From the cell containing the given text, extract its center point as [X, Y] coordinate. 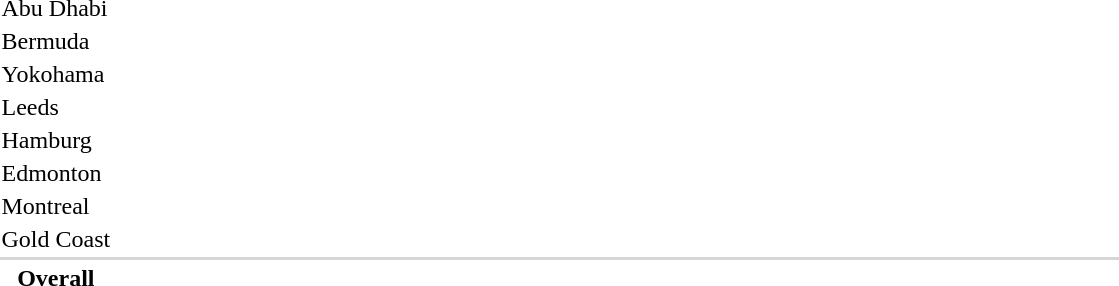
Hamburg [56, 140]
Edmonton [56, 173]
Montreal [56, 206]
Yokohama [56, 74]
Leeds [56, 107]
Gold Coast [56, 239]
Bermuda [56, 41]
